Provide the [X, Y] coordinate of the cell's center where the given text is located.  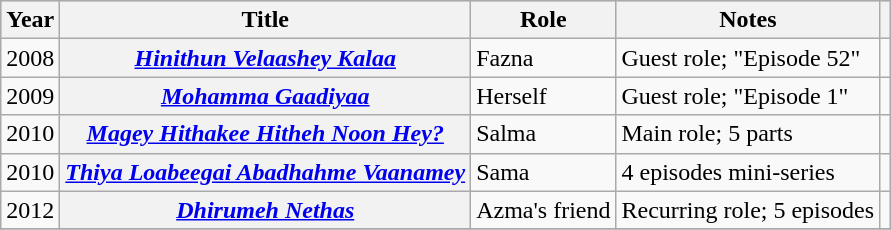
Hinithun Velaashey Kalaa [266, 58]
Fazna [544, 58]
Recurring role; 5 episodes [748, 210]
Thiya Loabeegai Abadhahme Vaanamey [266, 172]
Role [544, 20]
4 episodes mini-series [748, 172]
Mohamma Gaadiyaa [266, 96]
2008 [30, 58]
2012 [30, 210]
Main role; 5 parts [748, 134]
Herself [544, 96]
Salma [544, 134]
Dhirumeh Nethas [266, 210]
Sama [544, 172]
Magey Hithakee Hitheh Noon Hey? [266, 134]
Azma's friend [544, 210]
Year [30, 20]
2009 [30, 96]
Guest role; "Episode 52" [748, 58]
Notes [748, 20]
Guest role; "Episode 1" [748, 96]
Title [266, 20]
